Return [X, Y] of the center of cell containing provided text 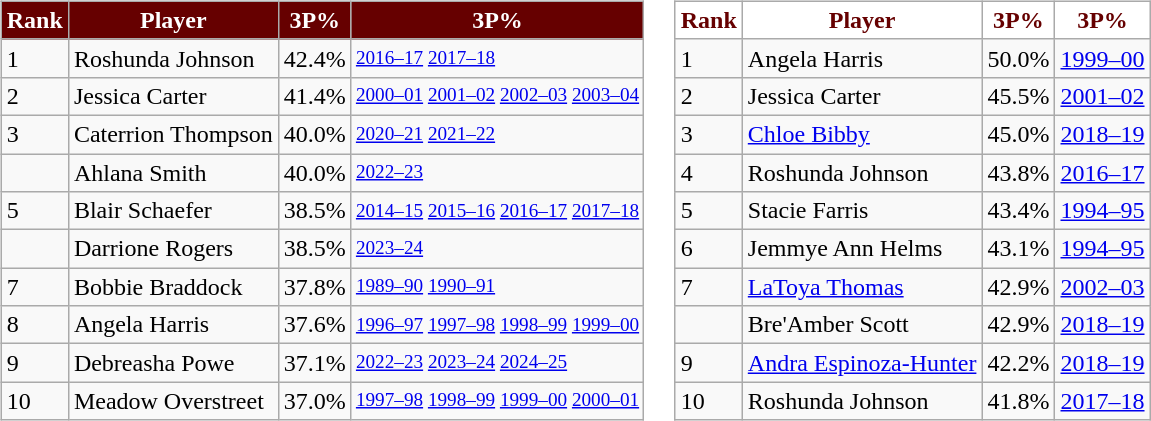
Bobbie Braddock [173, 287]
2017–18 [1102, 401]
Meadow Overstreet [173, 401]
Chloe Bibby [862, 134]
2016–17 2017–18 [497, 58]
37.1% [314, 363]
Jemmye Ann Helms [862, 249]
42.2% [1018, 363]
Andra Espinoza-Hunter [862, 363]
43.4% [1018, 211]
LaToya Thomas [862, 287]
1999–00 [1102, 58]
2022–23 2023–24 2024–25 [497, 363]
6 [708, 249]
1989–90 1990–91 [497, 287]
45.5% [1018, 96]
42.4% [314, 58]
Blair Schaefer [173, 211]
37.8% [314, 287]
2000–01 2001–02 2002–03 2003–04 [497, 96]
45.0% [1018, 134]
Stacie Farris [862, 211]
41.8% [1018, 401]
37.0% [314, 401]
1996–97 1997–98 1998–99 1999–00 [497, 325]
41.4% [314, 96]
Darrione Rogers [173, 249]
Caterrion Thompson [173, 134]
37.6% [314, 325]
Ahlana Smith [173, 173]
Bre'Amber Scott [862, 325]
2002–03 [1102, 287]
Debreasha Powe [173, 363]
2020–21 2021–22 [497, 134]
8 [34, 325]
43.8% [1018, 173]
2022–23 [497, 173]
43.1% [1018, 249]
4 [708, 173]
2001–02 [1102, 96]
2016–17 [1102, 173]
50.0% [1018, 58]
2023–24 [497, 249]
1997–98 1998–99 1999–00 2000–01 [497, 401]
2014–15 2015–16 2016–17 2017–18 [497, 211]
